Return the [X, Y] coordinate for the center point of the cell that contains the specified text.  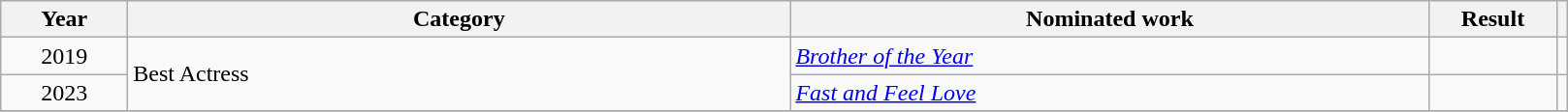
2019 [64, 56]
2023 [64, 93]
Category [460, 19]
Brother of the Year [1109, 56]
Year [64, 19]
Fast and Feel Love [1109, 93]
Nominated work [1109, 19]
Result [1493, 19]
Best Actress [460, 74]
